Provide the [x, y] coordinate of the cell's center where the given text is located.  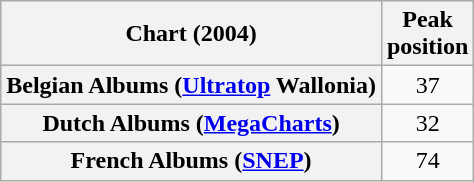
Peakposition [427, 34]
74 [427, 161]
Dutch Albums (MegaCharts) [192, 123]
Chart (2004) [192, 34]
Belgian Albums (Ultratop Wallonia) [192, 85]
32 [427, 123]
37 [427, 85]
French Albums (SNEP) [192, 161]
